Extract the (X, Y) coordinate from the center of the cell holding the provided text.  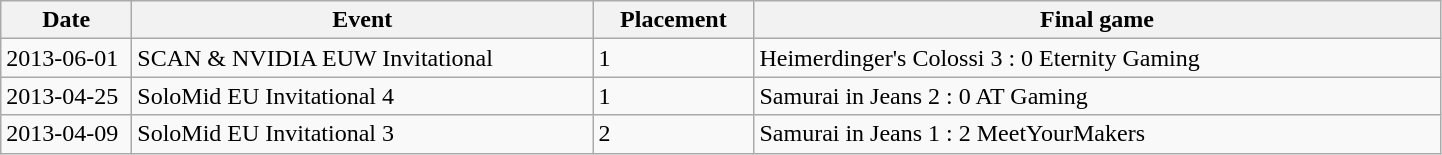
2 (674, 134)
2013-04-09 (66, 134)
Event (362, 20)
SoloMid EU Invitational 3 (362, 134)
Heimerdinger's Colossi 3 : 0 Eternity Gaming (1097, 58)
Placement (674, 20)
Samurai in Jeans 2 : 0 AT Gaming (1097, 96)
2013-04-25 (66, 96)
Samurai in Jeans 1 : 2 MeetYourMakers (1097, 134)
SoloMid EU Invitational 4 (362, 96)
Final game (1097, 20)
SCAN & NVIDIA EUW Invitational (362, 58)
Date (66, 20)
2013-06-01 (66, 58)
